For the text-containing cell, return its midpoint in [X, Y] coordinate format. 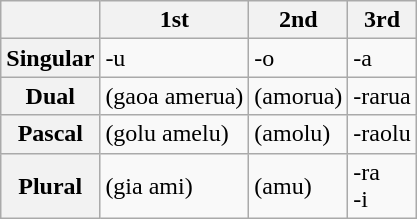
Pascal [50, 134]
-ra-i [382, 186]
(amorua) [298, 96]
2nd [298, 20]
(amu) [298, 186]
-raolu [382, 134]
-rarua [382, 96]
(gaoa amerua) [174, 96]
Dual [50, 96]
(golu amelu) [174, 134]
-o [298, 58]
Plural [50, 186]
1st [174, 20]
-u [174, 58]
(gia ami) [174, 186]
-a [382, 58]
Singular [50, 58]
3rd [382, 20]
(amolu) [298, 134]
